Return the (x, y) coordinate for the center point of the cell that contains the specified text.  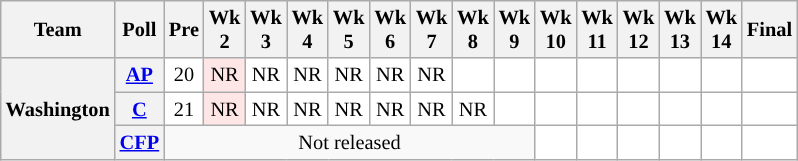
Wk9 (514, 29)
Wk8 (472, 29)
20 (184, 75)
Wk4 (308, 29)
Wk7 (432, 29)
Wk11 (596, 29)
Wk14 (722, 29)
Team (58, 29)
Pre (184, 29)
Wk10 (556, 29)
21 (184, 109)
Poll (140, 29)
Wk12 (638, 29)
Wk2 (224, 29)
Not released (350, 142)
C (140, 109)
Wk3 (266, 29)
Wk5 (348, 29)
Washington (58, 108)
CFP (140, 142)
Wk6 (390, 29)
Wk13 (680, 29)
AP (140, 75)
Final (770, 29)
